For the text-containing cell, return its midpoint in [x, y] coordinate format. 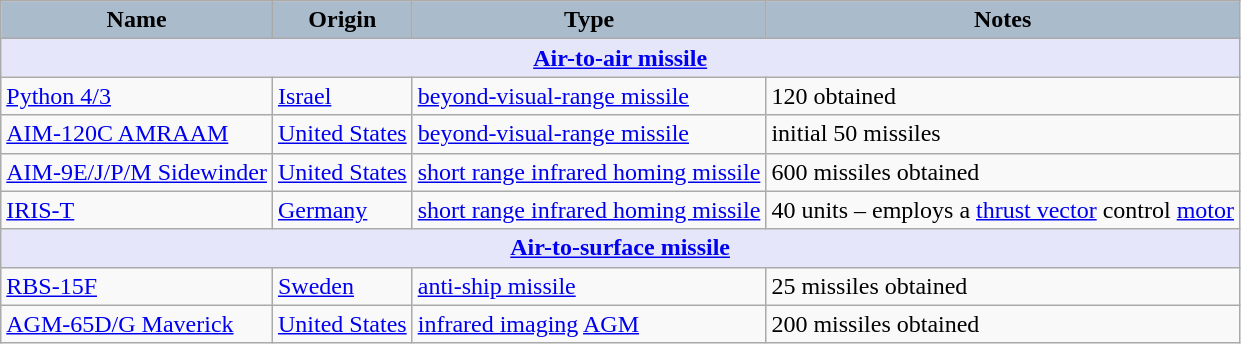
Air-to-air missile [620, 58]
Israel [342, 96]
200 missiles obtained [1003, 324]
Python 4/3 [137, 96]
Germany [342, 210]
Origin [342, 20]
AGM-65D/G Maverick [137, 324]
Type [589, 20]
25 missiles obtained [1003, 286]
anti-ship missile [589, 286]
40 units – employs a thrust vector control motor [1003, 210]
initial 50 missiles [1003, 134]
IRIS-T [137, 210]
Sweden [342, 286]
Air-to-surface missile [620, 248]
120 obtained [1003, 96]
Notes [1003, 20]
infrared imaging AGM [589, 324]
AIM-120C AMRAAM [137, 134]
600 missiles obtained [1003, 172]
RBS-15F [137, 286]
Name [137, 20]
AIM-9E/J/P/M Sidewinder [137, 172]
